Pinpoint the cell where the given text exists, returning its (x, y) midpoint coordinate. 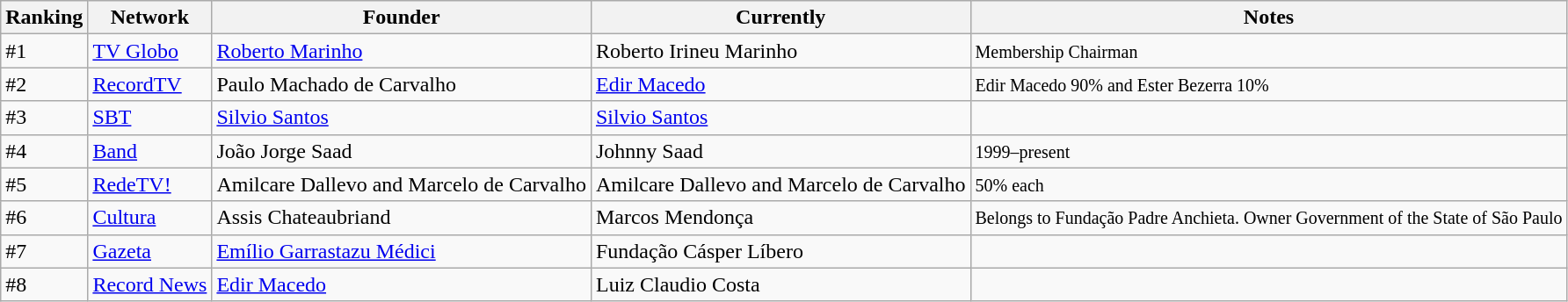
Emílio Garrastazu Médici (402, 251)
Network (149, 18)
Edir Macedo 90% and Ester Bezerra 10% (1269, 84)
Notes (1269, 18)
Roberto Irineu Marinho (780, 51)
#1 (44, 51)
Paulo Machado de Carvalho (402, 84)
#3 (44, 118)
Currently (780, 18)
Ranking (44, 18)
TV Globo (149, 51)
Gazeta (149, 251)
50% each (1269, 184)
Founder (402, 18)
RecordTV (149, 84)
Band (149, 151)
Johnny Saad (780, 151)
Roberto Marinho (402, 51)
Belongs to Fundação Padre Anchieta. Owner Government of the State of São Paulo (1269, 218)
Assis Chateaubriand (402, 218)
Luiz Claudio Costa (780, 284)
Marcos Mendonça (780, 218)
Membership Chairman (1269, 51)
João Jorge Saad (402, 151)
Record News (149, 284)
#2 (44, 84)
RedeTV! (149, 184)
Cultura (149, 218)
#6 (44, 218)
1999–present (1269, 151)
#4 (44, 151)
Fundação Cásper Líbero (780, 251)
#7 (44, 251)
#8 (44, 284)
SBT (149, 118)
#5 (44, 184)
